Output the [X, Y] coordinate of the center of the cell containing the given text.  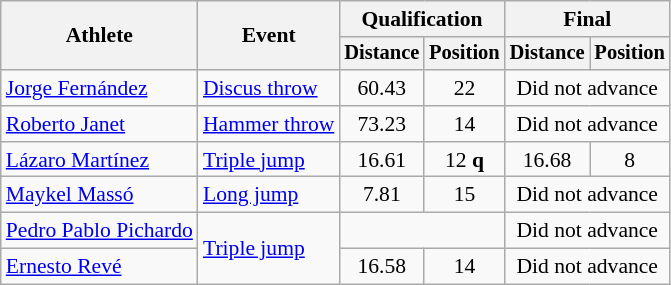
60.43 [382, 88]
15 [464, 195]
7.81 [382, 195]
Final [588, 19]
22 [464, 88]
Event [268, 36]
8 [630, 160]
Athlete [100, 36]
Qualification [422, 19]
Roberto Janet [100, 124]
Ernesto Revé [100, 267]
Discus throw [268, 88]
Pedro Pablo Pichardo [100, 231]
16.68 [548, 160]
Jorge Fernández [100, 88]
Maykel Massó [100, 195]
12 q [464, 160]
Long jump [268, 195]
73.23 [382, 124]
Hammer throw [268, 124]
Lázaro Martínez [100, 160]
16.61 [382, 160]
16.58 [382, 267]
